Determine the (x, y) coordinate at the center of the cell enclosing the given text.  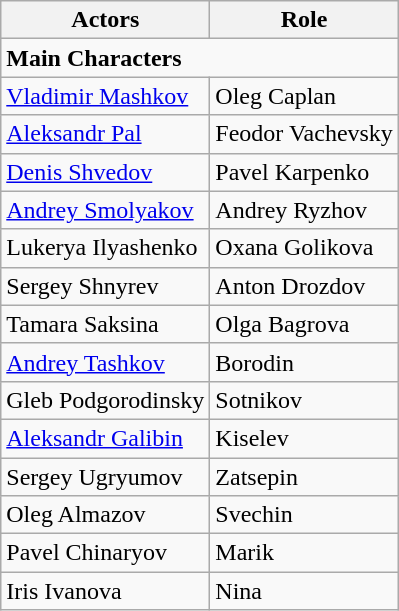
Oxana Golikova (304, 248)
Sotnikov (304, 400)
Anton Drozdov (304, 286)
Oleg Caplan (304, 96)
Andrey Ryzhov (304, 210)
Role (304, 20)
Pavel Chinaryov (106, 553)
Sergey Shnyrev (106, 286)
Zatsepin (304, 477)
Feodor Vachevsky (304, 134)
Svechin (304, 515)
Andrey Tashkov (106, 362)
Aleksandr Pal (106, 134)
Pavel Karpenko (304, 172)
Oleg Almazov (106, 515)
Lukerya Ilyashenko (106, 248)
Borodin (304, 362)
Denis Shvedov (106, 172)
Actors (106, 20)
Tamara Saksina (106, 324)
Vladimir Mashkov (106, 96)
Gleb Podgorodinsky (106, 400)
Marik (304, 553)
Aleksandr Galibin (106, 438)
Main Characters (200, 58)
Kiselev (304, 438)
Nina (304, 591)
Sergey Ugryumov (106, 477)
Olga Bagrova (304, 324)
Iris Ivanova (106, 591)
Andrey Smolyakov (106, 210)
